From the cell containing the given text, extract its center point as (X, Y) coordinate. 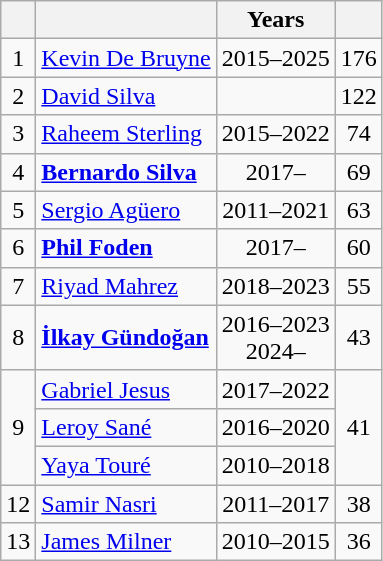
2015–2022 (276, 134)
Phil Foden (126, 248)
41 (358, 427)
43 (358, 338)
2016–2020 (276, 427)
2010–2015 (276, 542)
2017–2022 (276, 389)
Years (276, 20)
2010–2018 (276, 465)
Gabriel Jesus (126, 389)
Kevin De Bruyne (126, 58)
Bernardo Silva (126, 172)
David Silva (126, 96)
2018–2023 (276, 286)
36 (358, 542)
2016–20232024– (276, 338)
James Milner (126, 542)
3 (18, 134)
İlkay Gündoğan (126, 338)
5 (18, 210)
2011–2021 (276, 210)
55 (358, 286)
38 (358, 503)
2 (18, 96)
6 (18, 248)
60 (358, 248)
2011–2017 (276, 503)
Leroy Sané (126, 427)
69 (358, 172)
63 (358, 210)
122 (358, 96)
8 (18, 338)
Riyad Mahrez (126, 286)
Yaya Touré (126, 465)
Samir Nasri (126, 503)
4 (18, 172)
Raheem Sterling (126, 134)
1 (18, 58)
13 (18, 542)
12 (18, 503)
2015–2025 (276, 58)
9 (18, 427)
Sergio Agüero (126, 210)
176 (358, 58)
7 (18, 286)
74 (358, 134)
